Extract the (X, Y) coordinate from the center of the cell holding the provided text.  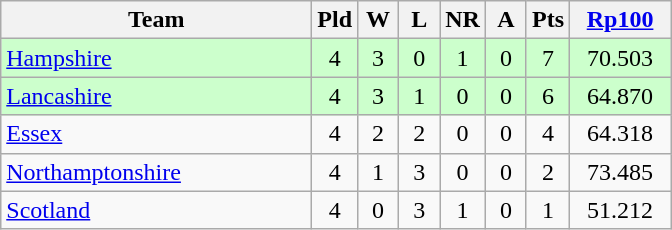
Pld (335, 20)
70.503 (620, 58)
L (420, 20)
NR (463, 20)
Northamptonshire (156, 172)
A (506, 20)
51.212 (620, 210)
73.485 (620, 172)
Hampshire (156, 58)
Lancashire (156, 96)
Team (156, 20)
64.870 (620, 96)
W (378, 20)
Rp100 (620, 20)
Scotland (156, 210)
7 (548, 58)
Pts (548, 20)
64.318 (620, 134)
Essex (156, 134)
6 (548, 96)
